Return the [X, Y] coordinate for the center point of the cell that contains the specified text.  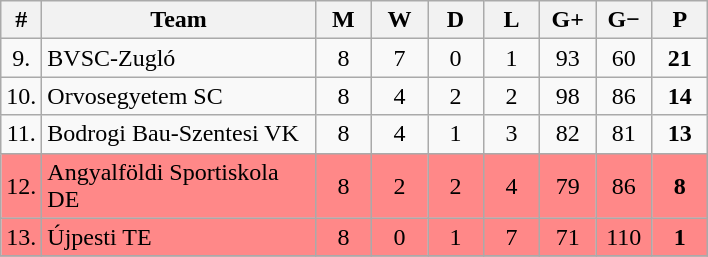
14 [680, 96]
98 [568, 96]
13 [680, 134]
D [456, 20]
12. [22, 186]
79 [568, 186]
L [512, 20]
60 [624, 58]
10. [22, 96]
Angyalföldi Sportiskola DE [179, 186]
W [399, 20]
93 [568, 58]
110 [624, 237]
82 [568, 134]
# [22, 20]
13. [22, 237]
Bodrogi Bau-Szentesi VK [179, 134]
M [343, 20]
G− [624, 20]
3 [512, 134]
BVSC-Zugló [179, 58]
Újpesti TE [179, 237]
21 [680, 58]
Orvosegyetem SC [179, 96]
81 [624, 134]
71 [568, 237]
9. [22, 58]
11. [22, 134]
Team [179, 20]
P [680, 20]
G+ [568, 20]
